Return the [X, Y] coordinate for the center point of the cell that contains the specified text.  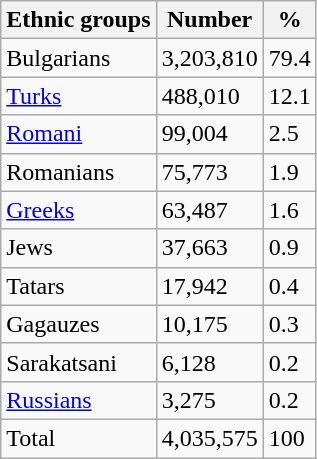
Number [210, 20]
488,010 [210, 96]
Sarakatsani [78, 362]
Ethnic groups [78, 20]
3,203,810 [210, 58]
Total [78, 438]
2.5 [290, 134]
75,773 [210, 172]
Bulgarians [78, 58]
0.3 [290, 324]
1.9 [290, 172]
Greeks [78, 210]
3,275 [210, 400]
12.1 [290, 96]
Russians [78, 400]
63,487 [210, 210]
99,004 [210, 134]
Turks [78, 96]
Jews [78, 248]
37,663 [210, 248]
Romanians [78, 172]
17,942 [210, 286]
Romani [78, 134]
4,035,575 [210, 438]
0.9 [290, 248]
100 [290, 438]
Tatars [78, 286]
1.6 [290, 210]
10,175 [210, 324]
Gagauzes [78, 324]
6,128 [210, 362]
% [290, 20]
0.4 [290, 286]
79.4 [290, 58]
